Determine the (x, y) coordinate at the center of the cell enclosing the given text.  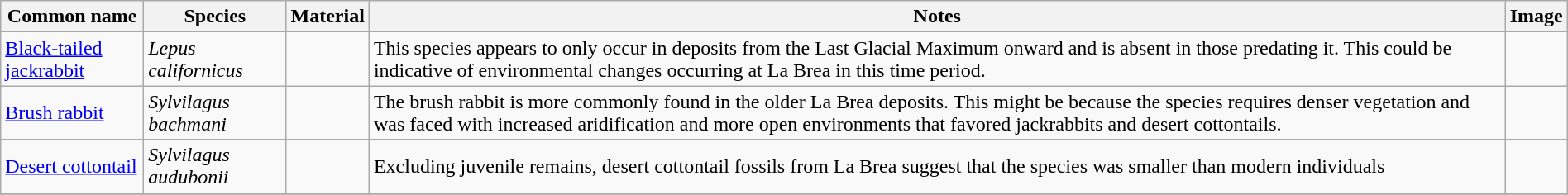
Black-tailed jackrabbit (73, 59)
Excluding juvenile remains, desert cottontail fossils from La Brea suggest that the species was smaller than modern individuals (937, 167)
Species (215, 17)
Sylvilagus audubonii (215, 167)
Sylvilagus bachmani (215, 112)
Material (327, 17)
Common name (73, 17)
Notes (937, 17)
Lepus californicus (215, 59)
Image (1537, 17)
Brush rabbit (73, 112)
Desert cottontail (73, 167)
